Scan for the cell matching the given text and deliver its [X, Y] coordinate at center. 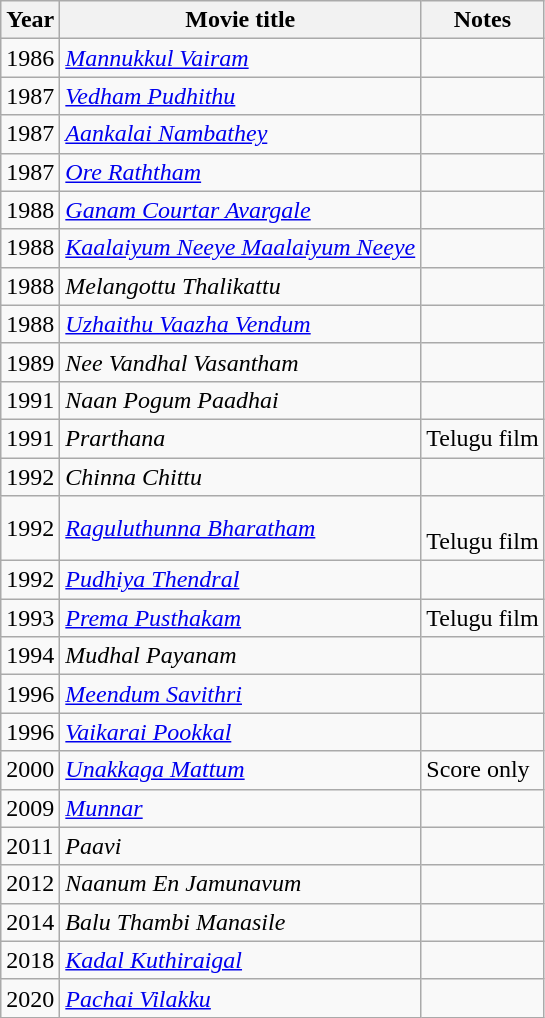
Chinna Chittu [240, 477]
1993 [30, 618]
Mannukkul Vairam [240, 58]
2020 [30, 998]
Nee Vandhal Vasantham [240, 362]
2011 [30, 846]
Vedham Pudhithu [240, 96]
Prarthana [240, 438]
Ganam Courtar Avargale [240, 210]
Pachai Vilakku [240, 998]
Mudhal Payanam [240, 656]
Balu Thambi Manasile [240, 922]
1986 [30, 58]
Year [30, 20]
Kadal Kuthiraigal [240, 960]
1994 [30, 656]
1989 [30, 362]
2014 [30, 922]
Ore Raththam [240, 172]
Prema Pusthakam [240, 618]
2009 [30, 808]
Score only [482, 770]
Pudhiya Thendral [240, 580]
Aankalai Nambathey [240, 134]
Uzhaithu Vaazha Vendum [240, 324]
Paavi [240, 846]
Munnar [240, 808]
Movie title [240, 20]
Meendum Savithri [240, 694]
2018 [30, 960]
2012 [30, 884]
Naan Pogum Paadhai [240, 400]
Unakkaga Mattum [240, 770]
Raguluthunna Bharatham [240, 528]
Kaalaiyum Neeye Maalaiyum Neeye [240, 248]
Naanum En Jamunavum [240, 884]
Vaikarai Pookkal [240, 732]
2000 [30, 770]
Melangottu Thalikattu [240, 286]
Notes [482, 20]
